Detect which cell encompasses the target text, then output its [X, Y] center coordinate. 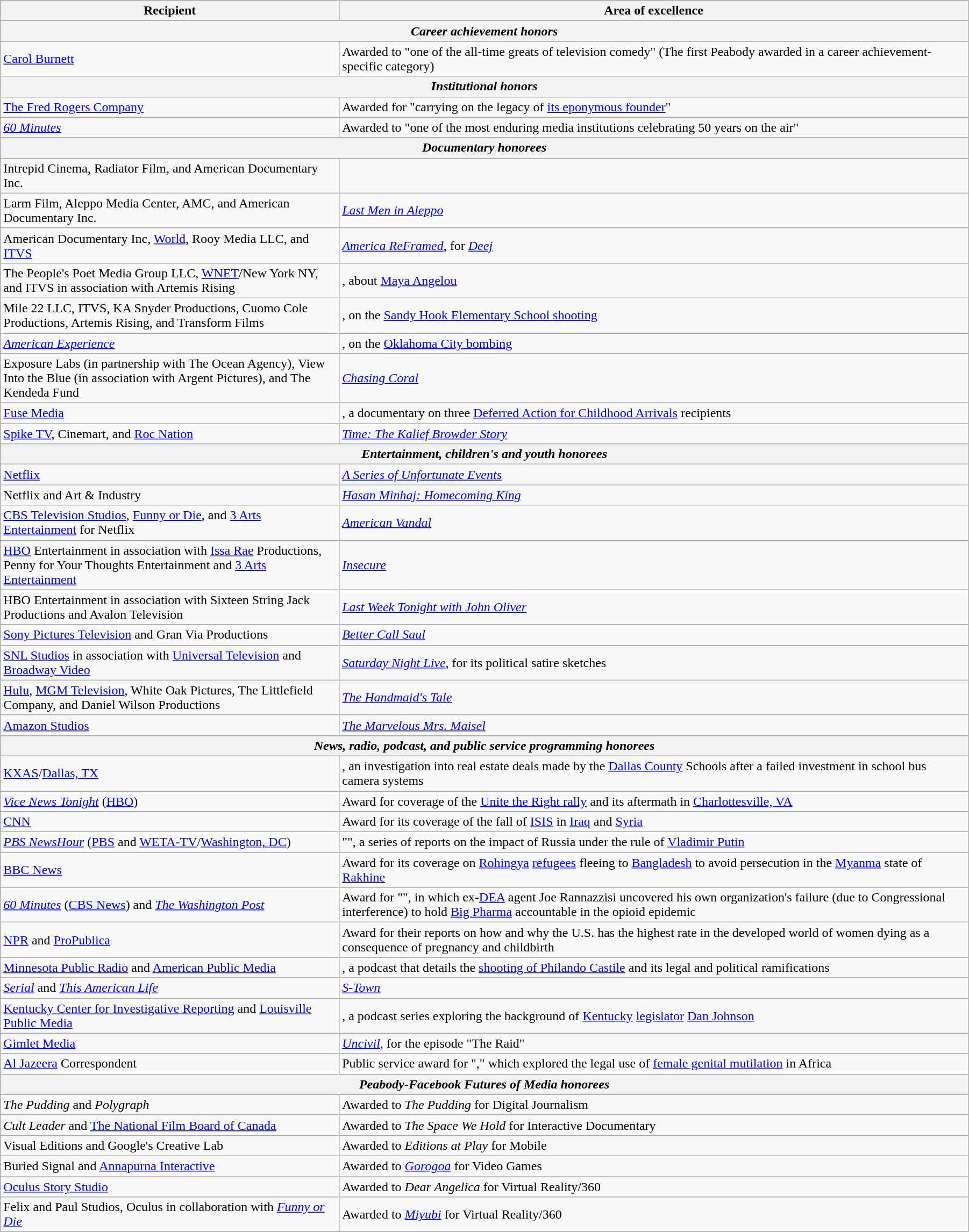
Netflix [170, 475]
Award for its coverage on Rohingya refugees fleeing to Bangladesh to avoid persecution in the Myanma state of Rakhine [654, 870]
Peabody-Facebook Futures of Media honorees [484, 1084]
The Pudding and Polygraph [170, 1105]
, on the Sandy Hook Elementary School shooting [654, 315]
American Vandal [654, 522]
Awarded to The Space We Hold for Interactive Documentary [654, 1125]
Buried Signal and Annapurna Interactive [170, 1166]
Sony Pictures Television and Gran Via Productions [170, 635]
Awarded to Editions at Play for Mobile [654, 1145]
Public service award for "," which explored the legal use of female genital mutilation in Africa [654, 1064]
Awarded to "one of the most enduring media institutions celebrating 50 years on the air" [654, 127]
Award for its coverage of the fall of ISIS in Iraq and Syria [654, 822]
Recipient [170, 11]
SNL Studios in association with Universal Television and Broadway Video [170, 662]
The Handmaid's Tale [654, 698]
News, radio, podcast, and public service programming honorees [484, 746]
Award for coverage of the Unite the Right rally and its aftermath in Charlottesville, VA [654, 801]
S-Town [654, 988]
Better Call Saul [654, 635]
Netflix and Art & Industry [170, 495]
Minnesota Public Radio and American Public Media [170, 968]
The Marvelous Mrs. Maisel [654, 725]
Uncivil, for the episode "The Raid" [654, 1043]
Kentucky Center for Investigative Reporting and Louisville Public Media [170, 1016]
, on the Oklahoma City bombing [654, 343]
Hulu, MGM Television, White Oak Pictures, The Littlefield Company, and Daniel Wilson Productions [170, 698]
Awarded to Miyubi for Virtual Reality/360 [654, 1215]
Awarded to Gorogoa for Video Games [654, 1166]
Awarded to The Pudding for Digital Journalism [654, 1105]
Awarded to Dear Angelica for Virtual Reality/360 [654, 1186]
A Series of Unfortunate Events [654, 475]
60 Minutes [170, 127]
"", a series of reports on the impact of Russia under the rule of Vladimir Putin [654, 842]
Intrepid Cinema, Radiator Film, and American Documentary Inc. [170, 175]
Gimlet Media [170, 1043]
Carol Burnett [170, 59]
, an investigation into real estate deals made by the Dallas County Schools after a failed investment in school bus camera systems [654, 773]
Documentary honorees [484, 148]
America ReFramed, for Deej [654, 245]
The People's Poet Media Group LLC, WNET/New York NY, and ITVS in association with Artemis Rising [170, 281]
American Documentary Inc, World, Rooy Media LLC, and ITVS [170, 245]
HBO Entertainment in association with Sixteen String Jack Productions and Avalon Television [170, 607]
Al Jazeera Correspondent [170, 1064]
Insecure [654, 565]
Area of excellence [654, 11]
, a podcast that details the shooting of Philando Castile and its legal and political ramifications [654, 968]
Mile 22 LLC, ITVS, KA Snyder Productions, Cuomo Cole Productions, Artemis Rising, and Transform Films [170, 315]
Serial and This American Life [170, 988]
Vice News Tonight (HBO) [170, 801]
Career achievement honors [484, 31]
Hasan Minhaj: Homecoming King [654, 495]
Entertainment, children's and youth honorees [484, 454]
Cult Leader and The National Film Board of Canada [170, 1125]
Time: The Kalief Browder Story [654, 434]
Exposure Labs (in partnership with The Ocean Agency), View Into the Blue (in association with Argent Pictures), and The Kendeda Fund [170, 378]
American Experience [170, 343]
Oculus Story Studio [170, 1186]
Awarded to "one of the all-time greats of television comedy" (The first Peabody awarded in a career achievement-specific category) [654, 59]
Spike TV, Cinemart, and Roc Nation [170, 434]
HBO Entertainment in association with Issa Rae Productions, Penny for Your Thoughts Entertainment and 3 Arts Entertainment [170, 565]
Fuse Media [170, 413]
PBS NewsHour (PBS and WETA-TV/Washington, DC) [170, 842]
The Fred Rogers Company [170, 107]
NPR and ProPublica [170, 940]
Awarded for "carrying on the legacy of its eponymous founder" [654, 107]
Chasing Coral [654, 378]
, a podcast series exploring the background of Kentucky legislator Dan Johnson [654, 1016]
KXAS/Dallas, TX [170, 773]
Institutional honors [484, 87]
Felix and Paul Studios, Oculus in collaboration with Funny or Die [170, 1215]
, a documentary on three Deferred Action for Childhood Arrivals recipients [654, 413]
CBS Television Studios, Funny or Die, and 3 Arts Entertainment for Netflix [170, 522]
Visual Editions and Google's Creative Lab [170, 1145]
Last Men in Aleppo [654, 211]
Larm Film, Aleppo Media Center, AMC, and American Documentary Inc. [170, 211]
Amazon Studios [170, 725]
Saturday Night Live, for its political satire sketches [654, 662]
BBC News [170, 870]
Last Week Tonight with John Oliver [654, 607]
CNN [170, 822]
, about Maya Angelou [654, 281]
60 Minutes (CBS News) and The Washington Post [170, 905]
